Scan for the cell matching the given text and deliver its (x, y) coordinate at center. 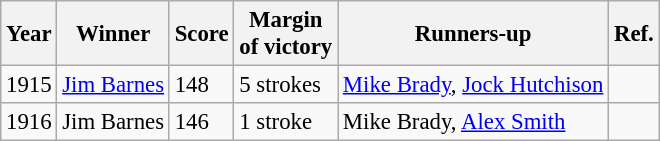
1915 (29, 85)
Mike Brady, Alex Smith (474, 122)
1 stroke (286, 122)
1916 (29, 122)
146 (202, 122)
148 (202, 85)
Score (202, 34)
Marginof victory (286, 34)
Runners-up (474, 34)
Winner (113, 34)
Ref. (634, 34)
Year (29, 34)
5 strokes (286, 85)
Mike Brady, Jock Hutchison (474, 85)
